Capture the cell that displays the provided text and extract its (X, Y) central coordinate. 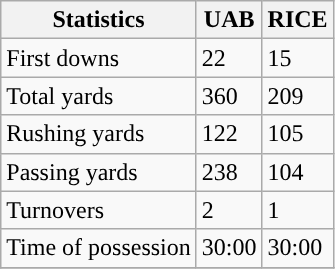
1 (298, 210)
104 (298, 172)
Statistics (99, 20)
RICE (298, 20)
Rushing yards (99, 134)
360 (229, 96)
22 (229, 58)
Turnovers (99, 210)
First downs (99, 58)
209 (298, 96)
122 (229, 134)
105 (298, 134)
15 (298, 58)
UAB (229, 20)
Total yards (99, 96)
238 (229, 172)
Passing yards (99, 172)
Time of possession (99, 248)
2 (229, 210)
